For the text-containing cell, return its midpoint in [X, Y] coordinate format. 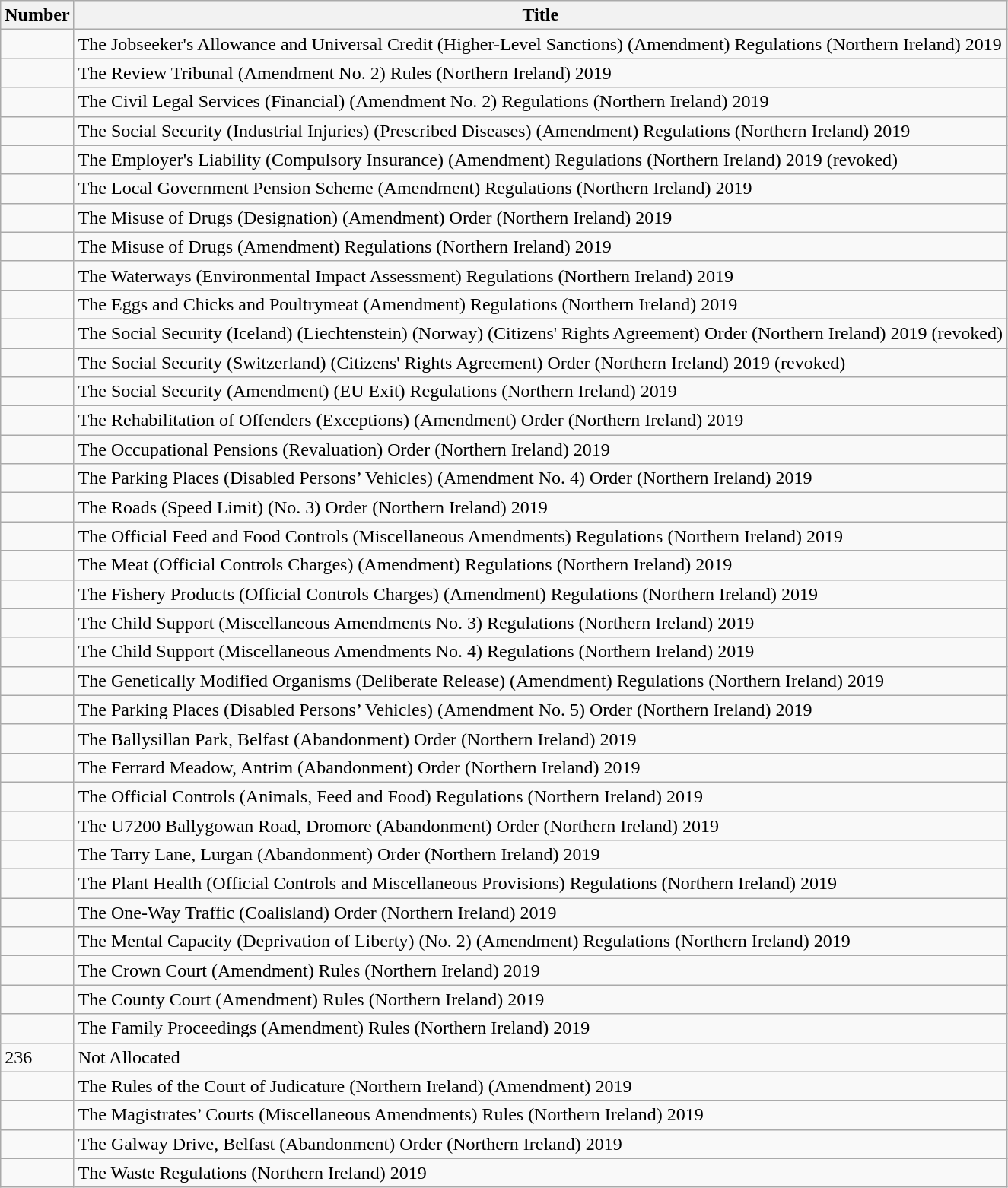
Title [540, 15]
The Galway Drive, Belfast (Abandonment) Order (Northern Ireland) 2019 [540, 1144]
The Official Feed and Food Controls (Miscellaneous Amendments) Regulations (Northern Ireland) 2019 [540, 536]
The County Court (Amendment) Rules (Northern Ireland) 2019 [540, 999]
The Misuse of Drugs (Designation) (Amendment) Order (Northern Ireland) 2019 [540, 218]
The Jobseeker's Allowance and Universal Credit (Higher-Level Sanctions) (Amendment) Regulations (Northern Ireland) 2019 [540, 44]
The Review Tribunal (Amendment No. 2) Rules (Northern Ireland) 2019 [540, 73]
The Rules of the Court of Judicature (Northern Ireland) (Amendment) 2019 [540, 1086]
236 [37, 1057]
The Occupational Pensions (Revaluation) Order (Northern Ireland) 2019 [540, 449]
The Local Government Pension Scheme (Amendment) Regulations (Northern Ireland) 2019 [540, 189]
The Employer's Liability (Compulsory Insurance) (Amendment) Regulations (Northern Ireland) 2019 (revoked) [540, 160]
The One-Way Traffic (Coalisland) Order (Northern Ireland) 2019 [540, 913]
The Civil Legal Services (Financial) (Amendment No. 2) Regulations (Northern Ireland) 2019 [540, 102]
The U7200 Ballygowan Road, Dromore (Abandonment) Order (Northern Ireland) 2019 [540, 825]
The Meat (Official Controls Charges) (Amendment) Regulations (Northern Ireland) 2019 [540, 565]
The Waste Regulations (Northern Ireland) 2019 [540, 1173]
The Magistrates’ Courts (Miscellaneous Amendments) Rules (Northern Ireland) 2019 [540, 1115]
The Parking Places (Disabled Persons’ Vehicles) (Amendment No. 4) Order (Northern Ireland) 2019 [540, 478]
The Genetically Modified Organisms (Deliberate Release) (Amendment) Regulations (Northern Ireland) 2019 [540, 681]
The Misuse of Drugs (Amendment) Regulations (Northern Ireland) 2019 [540, 246]
The Official Controls (Animals, Feed and Food) Regulations (Northern Ireland) 2019 [540, 796]
The Family Proceedings (Amendment) Rules (Northern Ireland) 2019 [540, 1028]
The Parking Places (Disabled Persons’ Vehicles) (Amendment No. 5) Order (Northern Ireland) 2019 [540, 710]
The Roads (Speed Limit) (No. 3) Order (Northern Ireland) 2019 [540, 507]
The Social Security (Iceland) (Liechtenstein) (Norway) (Citizens' Rights Agreement) Order (Northern Ireland) 2019 (revoked) [540, 333]
The Waterways (Environmental Impact Assessment) Regulations (Northern Ireland) 2019 [540, 275]
The Plant Health (Official Controls and Miscellaneous Provisions) Regulations (Northern Ireland) 2019 [540, 884]
The Crown Court (Amendment) Rules (Northern Ireland) 2019 [540, 970]
The Ferrard Meadow, Antrim (Abandonment) Order (Northern Ireland) 2019 [540, 767]
The Child Support (Miscellaneous Amendments No. 3) Regulations (Northern Ireland) 2019 [540, 623]
Not Allocated [540, 1057]
The Mental Capacity (Deprivation of Liberty) (No. 2) (Amendment) Regulations (Northern Ireland) 2019 [540, 942]
The Social Security (Switzerland) (Citizens' Rights Agreement) Order (Northern Ireland) 2019 (revoked) [540, 363]
The Child Support (Miscellaneous Amendments No. 4) Regulations (Northern Ireland) 2019 [540, 652]
The Social Security (Amendment) (EU Exit) Regulations (Northern Ireland) 2019 [540, 392]
The Social Security (Industrial Injuries) (Prescribed Diseases) (Amendment) Regulations (Northern Ireland) 2019 [540, 131]
The Ballysillan Park, Belfast (Abandonment) Order (Northern Ireland) 2019 [540, 739]
Number [37, 15]
The Tarry Lane, Lurgan (Abandonment) Order (Northern Ireland) 2019 [540, 855]
The Rehabilitation of Offenders (Exceptions) (Amendment) Order (Northern Ireland) 2019 [540, 421]
The Eggs and Chicks and Poultrymeat (Amendment) Regulations (Northern Ireland) 2019 [540, 304]
The Fishery Products (Official Controls Charges) (Amendment) Regulations (Northern Ireland) 2019 [540, 594]
